Provide the [X, Y] coordinate of the cell's center where the given text is located.  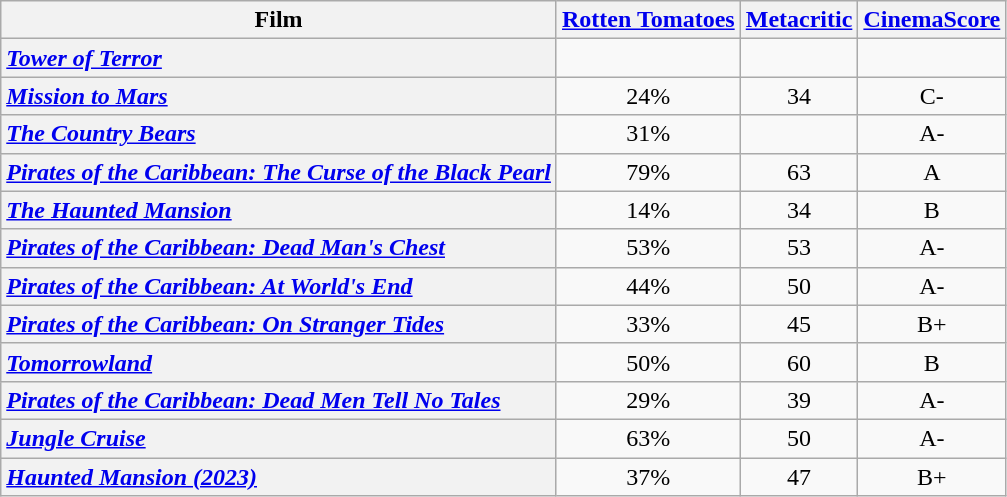
63% [648, 438]
60 [799, 362]
The Haunted Mansion [279, 210]
63 [799, 172]
31% [648, 134]
Tower of Terror [279, 58]
14% [648, 210]
33% [648, 324]
53% [648, 248]
79% [648, 172]
A [932, 172]
C- [932, 96]
47 [799, 477]
CinemaScore [932, 20]
Haunted Mansion (2023) [279, 477]
Pirates of the Caribbean: Dead Man's Chest [279, 248]
The Country Bears [279, 134]
50% [648, 362]
53 [799, 248]
Jungle Cruise [279, 438]
37% [648, 477]
Tomorrowland [279, 362]
39 [799, 400]
45 [799, 324]
Rotten Tomatoes [648, 20]
Pirates of the Caribbean: The Curse of the Black Pearl [279, 172]
Mission to Mars [279, 96]
29% [648, 400]
Pirates of the Caribbean: On Stranger Tides [279, 324]
Metacritic [799, 20]
Pirates of the Caribbean: At World's End [279, 286]
Film [279, 20]
24% [648, 96]
44% [648, 286]
Pirates of the Caribbean: Dead Men Tell No Tales [279, 400]
